Find where the given text appears and provide that cell's center as [x, y] coordinate. 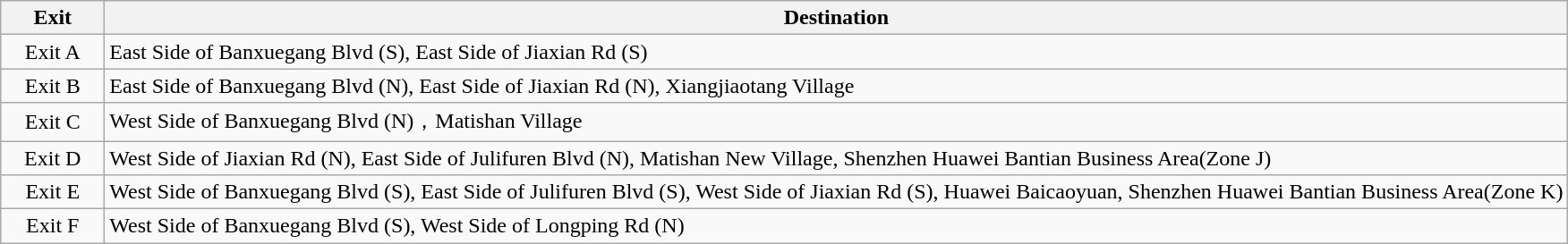
Destination [836, 18]
Exit C [53, 122]
West Side of Jiaxian Rd (N), East Side of Julifuren Blvd (N), Matishan New Village, Shenzhen Huawei Bantian Business Area(Zone J) [836, 158]
Exit F [53, 226]
Exit E [53, 192]
Exit [53, 18]
East Side of Banxuegang Blvd (N), East Side of Jiaxian Rd (N), Xiangjiaotang Village [836, 86]
West Side of Banxuegang Blvd (N)，Matishan Village [836, 122]
West Side of Banxuegang Blvd (S), West Side of Longping Rd (N) [836, 226]
Exit A [53, 52]
Exit D [53, 158]
East Side of Banxuegang Blvd (S), East Side of Jiaxian Rd (S) [836, 52]
Exit B [53, 86]
